Determine the [x, y] coordinate at the center of the cell enclosing the given text.  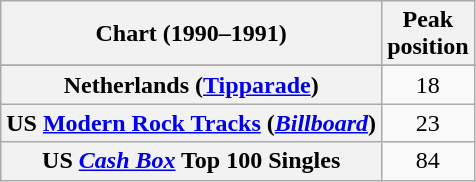
Peakposition [428, 34]
18 [428, 85]
Chart (1990–1991) [192, 34]
84 [428, 161]
US Modern Rock Tracks (Billboard) [192, 123]
23 [428, 123]
US Cash Box Top 100 Singles [192, 161]
Netherlands (Tipparade) [192, 85]
